Provide the [x, y] coordinate of the cell's center where the given text is located.  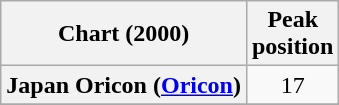
Peakposition [292, 34]
Japan Oricon (Oricon) [124, 85]
17 [292, 85]
Chart (2000) [124, 34]
